Determine the [x, y] coordinate at the center of the cell enclosing the given text.  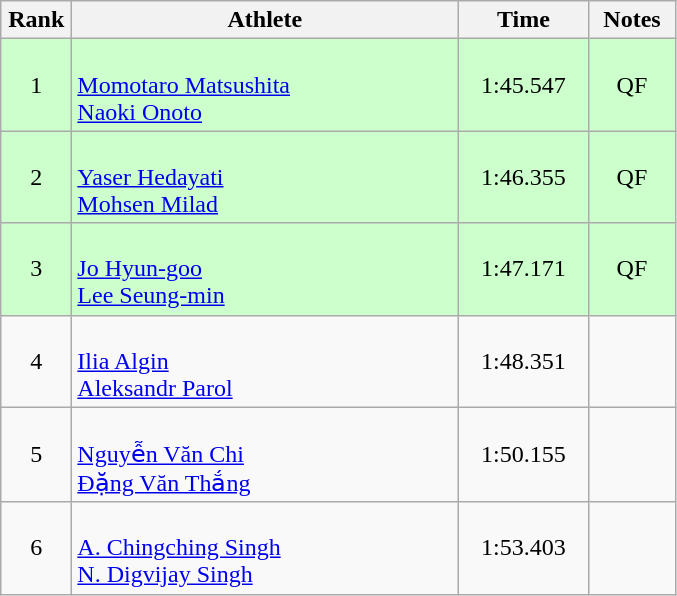
1:46.355 [524, 177]
1:48.351 [524, 361]
A. Chingching SinghN. Digvijay Singh [265, 548]
1:53.403 [524, 548]
1:47.171 [524, 269]
1:45.547 [524, 85]
Jo Hyun-gooLee Seung-min [265, 269]
Notes [632, 20]
4 [36, 361]
3 [36, 269]
5 [36, 454]
Nguyễn Văn ChiĐặng Văn Thắng [265, 454]
2 [36, 177]
Time [524, 20]
6 [36, 548]
1 [36, 85]
Yaser HedayatiMohsen Milad [265, 177]
1:50.155 [524, 454]
Ilia AlginAleksandr Parol [265, 361]
Athlete [265, 20]
Momotaro MatsushitaNaoki Onoto [265, 85]
Rank [36, 20]
